From the cell containing the given text, extract its center point as (x, y) coordinate. 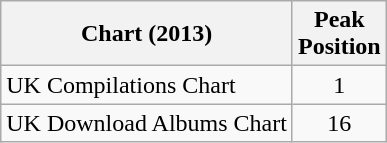
UK Download Albums Chart (147, 123)
Chart (2013) (147, 34)
16 (339, 123)
1 (339, 85)
PeakPosition (339, 34)
UK Compilations Chart (147, 85)
